Find where the given text appears and provide that cell's center as [X, Y] coordinate. 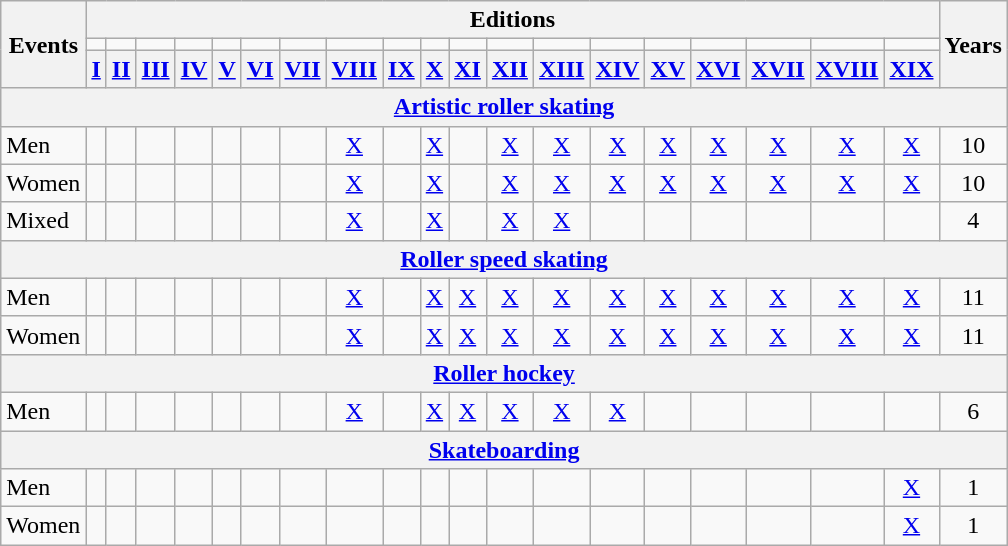
4 [973, 221]
XVI [718, 69]
V [227, 69]
IX [401, 69]
6 [973, 411]
XIV [618, 69]
Editions [512, 20]
VII [302, 69]
Skateboarding [504, 449]
I [96, 69]
XV [668, 69]
Roller speed skating [504, 259]
Mixed [44, 221]
VI [260, 69]
XVII [778, 69]
Roller hockey [504, 373]
XVIII [847, 69]
III [156, 69]
IV [194, 69]
Artistic roller skating [504, 107]
XIII [561, 69]
XI [468, 69]
XII [510, 69]
II [121, 69]
XIX [912, 69]
Years [973, 44]
Events [44, 44]
VIII [354, 69]
